Scan for the cell matching the given text and deliver its [x, y] coordinate at center. 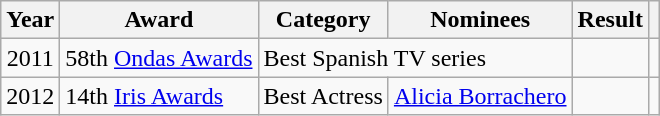
Best Actress [323, 96]
Award [159, 20]
58th Ondas Awards [159, 58]
Result [610, 20]
Best Spanish TV series [415, 58]
14th Iris Awards [159, 96]
Year [30, 20]
Alicia Borrachero [480, 96]
Nominees [480, 20]
2011 [30, 58]
2012 [30, 96]
Category [323, 20]
